Identify which cell holds the provided text, then report its [X, Y] central coordinate. 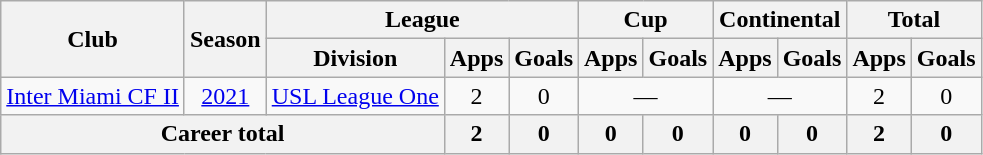
Cup [646, 20]
2021 [225, 96]
USL League One [355, 96]
Season [225, 39]
League [422, 20]
Career total [223, 134]
Total [914, 20]
Club [93, 39]
Inter Miami CF II [93, 96]
Division [355, 58]
Continental [780, 20]
